From the cell containing the given text, extract its center point as (x, y) coordinate. 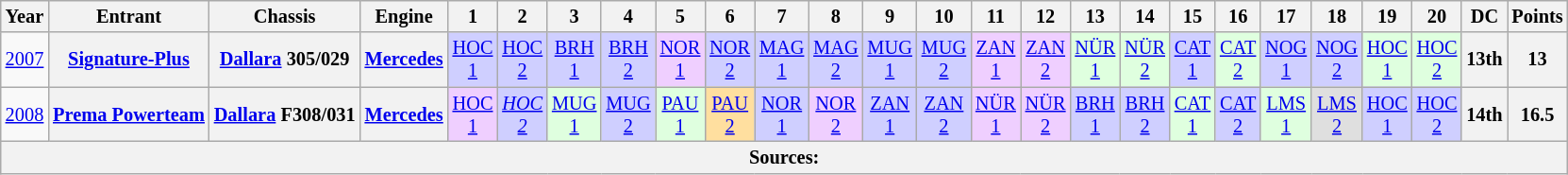
LMS2 (1337, 114)
PAU2 (730, 114)
Points (1538, 16)
Prema Powerteam (128, 114)
14 (1145, 16)
16 (1238, 16)
Sources: (785, 157)
2 (523, 16)
13th (1484, 60)
5 (681, 16)
14th (1484, 114)
MAG1 (781, 60)
LMS1 (1286, 114)
NOG2 (1337, 60)
2007 (25, 60)
15 (1193, 16)
4 (628, 16)
8 (836, 16)
19 (1387, 16)
18 (1337, 16)
Chassis (285, 16)
1 (474, 16)
17 (1286, 16)
Engine (404, 16)
9 (891, 16)
7 (781, 16)
Entrant (128, 16)
NOG1 (1286, 60)
Dallara F308/031 (285, 114)
20 (1438, 16)
6 (730, 16)
2008 (25, 114)
MAG2 (836, 60)
Year (25, 16)
3 (574, 16)
10 (943, 16)
Dallara 305/029 (285, 60)
DC (1484, 16)
Signature-Plus (128, 60)
11 (996, 16)
16.5 (1538, 114)
12 (1045, 16)
PAU1 (681, 114)
